Extract the (X, Y) coordinate from the center of the cell holding the provided text.  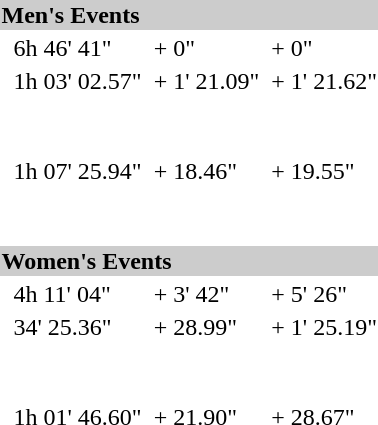
34' 25.36" (78, 327)
4h 11' 04" (78, 294)
+ 18.46" (206, 171)
6h 46' 41" (78, 48)
Men's Events (189, 15)
1h 07' 25.94" (78, 171)
+ 1' 21.09" (206, 81)
1h 03' 02.57" (78, 81)
Women's Events (189, 261)
+ 0" (206, 48)
+ 28.99" (206, 327)
+ 3' 42" (206, 294)
